For the text-containing cell, return its midpoint in [X, Y] coordinate format. 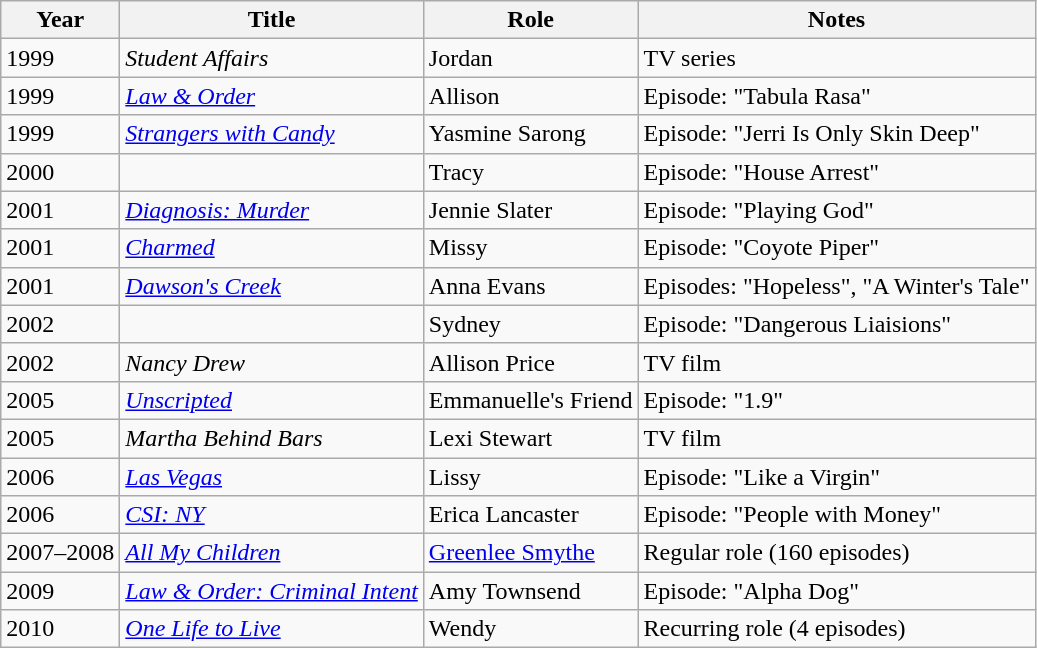
Diagnosis: Murder [272, 210]
Episode: "Like a Virgin" [836, 477]
Episode: "Jerri Is Only Skin Deep" [836, 134]
Missy [530, 248]
Episode: "House Arrest" [836, 172]
Year [60, 20]
Greenlee Smythe [530, 553]
Tracy [530, 172]
Las Vegas [272, 477]
Episode: "Alpha Dog" [836, 591]
Law & Order [272, 96]
Episode: "Dangerous Liaisions" [836, 324]
Regular role (160 episodes) [836, 553]
Nancy Drew [272, 362]
Episodes: "Hopeless", "A Winter's Tale" [836, 286]
TV series [836, 58]
Episode: "Coyote Piper" [836, 248]
Lissy [530, 477]
Allison Price [530, 362]
Recurring role (4 episodes) [836, 629]
2000 [60, 172]
Unscripted [272, 400]
Role [530, 20]
Yasmine Sarong [530, 134]
Amy Townsend [530, 591]
Law & Order: Criminal Intent [272, 591]
2009 [60, 591]
Episode: "1.9" [836, 400]
Wendy [530, 629]
Student Affairs [272, 58]
2010 [60, 629]
Strangers with Candy [272, 134]
2007–2008 [60, 553]
Sydney [530, 324]
Charmed [272, 248]
Allison [530, 96]
One Life to Live [272, 629]
Lexi Stewart [530, 438]
Dawson's Creek [272, 286]
All My Children [272, 553]
Jennie Slater [530, 210]
Jordan [530, 58]
Erica Lancaster [530, 515]
Martha Behind Bars [272, 438]
Emmanuelle's Friend [530, 400]
Episode: "Tabula Rasa" [836, 96]
Anna Evans [530, 286]
Episode: "Playing God" [836, 210]
Title [272, 20]
Notes [836, 20]
Episode: "People with Money" [836, 515]
CSI: NY [272, 515]
